Determine the [X, Y] coordinate at the center of the cell enclosing the given text.  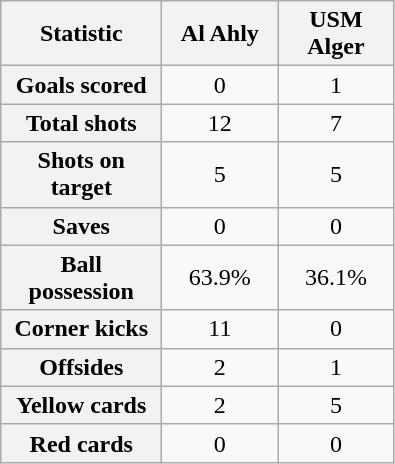
Ball possession [82, 278]
Shots on target [82, 174]
11 [220, 329]
63.9% [220, 278]
7 [336, 123]
Corner kicks [82, 329]
Offsides [82, 367]
36.1% [336, 278]
Goals scored [82, 85]
Total shots [82, 123]
Yellow cards [82, 405]
Red cards [82, 443]
USM Alger [336, 34]
Saves [82, 226]
Al Ahly [220, 34]
12 [220, 123]
Statistic [82, 34]
